Scan for the cell matching the given text and deliver its (x, y) coordinate at center. 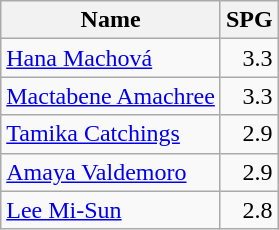
2.8 (249, 210)
Lee Mi-Sun (111, 210)
Name (111, 20)
Hana Machová (111, 58)
SPG (249, 20)
Mactabene Amachree (111, 96)
Amaya Valdemoro (111, 172)
Tamika Catchings (111, 134)
